Provide the (x, y) coordinate of the cell's center where the given text is located.  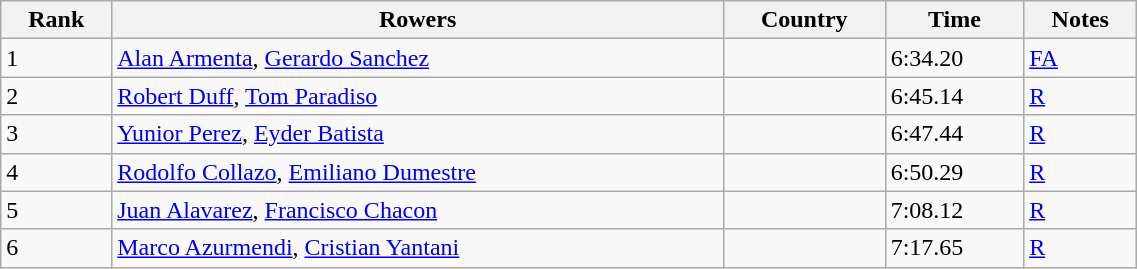
Country (804, 20)
5 (56, 210)
FA (1080, 58)
Notes (1080, 20)
7:17.65 (954, 248)
1 (56, 58)
Time (954, 20)
Robert Duff, Tom Paradiso (418, 96)
6:47.44 (954, 134)
2 (56, 96)
6:50.29 (954, 172)
Rank (56, 20)
6:45.14 (954, 96)
Rowers (418, 20)
Alan Armenta, Gerardo Sanchez (418, 58)
6 (56, 248)
6:34.20 (954, 58)
Yunior Perez, Eyder Batista (418, 134)
3 (56, 134)
4 (56, 172)
Rodolfo Collazo, Emiliano Dumestre (418, 172)
Juan Alavarez, Francisco Chacon (418, 210)
Marco Azurmendi, Cristian Yantani (418, 248)
7:08.12 (954, 210)
